Search for the cell housing the specified text and yield its [x, y] center coordinate. 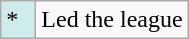
* [18, 20]
Led the league [112, 20]
